Output the (X, Y) coordinate of the center of the cell containing the given text.  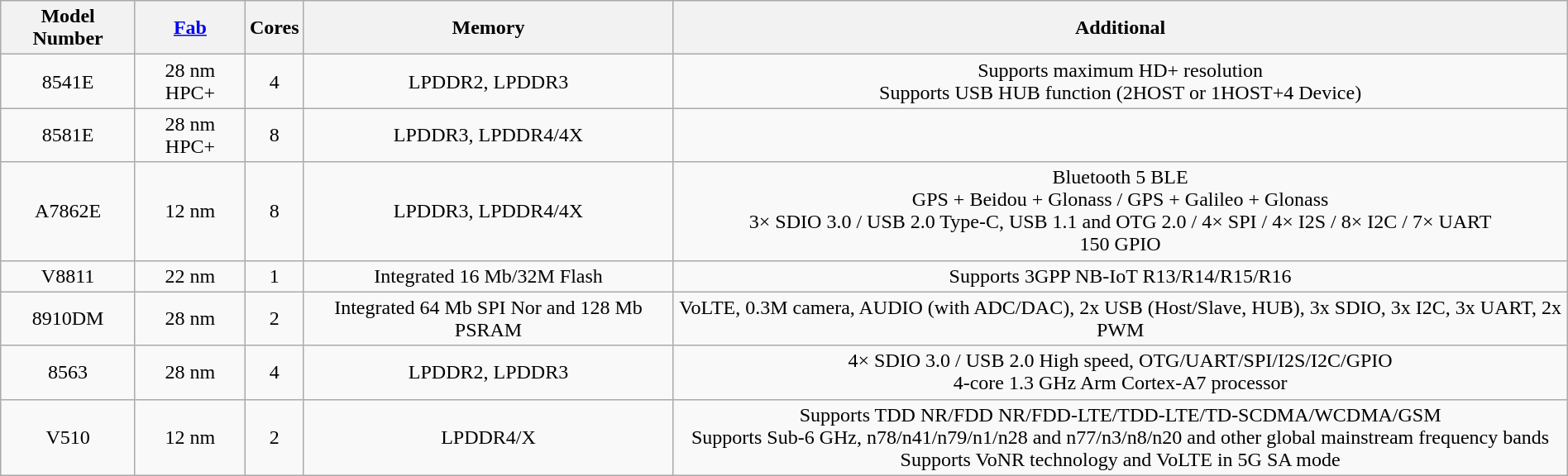
Integrated 64 Mb SPI Nor and 128 Mb PSRAM (488, 319)
V510 (68, 437)
Additional (1120, 28)
22 nm (190, 276)
A7862E (68, 212)
8541E (68, 81)
LPDDR4/X (488, 437)
1 (275, 276)
8563 (68, 372)
Model Number (68, 28)
4× SDIO 3.0 / USB 2.0 High speed, OTG/UART/SPI/I2S/I2C/GPIO4-core 1.3 GHz Arm Cortex-A7 processor (1120, 372)
Supports maximum HD+ resolutionSupports USB HUB function (2HOST or 1HOST+4 Device) (1120, 81)
Supports 3GPP NB-IoT R13/R14/R15/R16 (1120, 276)
Memory (488, 28)
Cores (275, 28)
8581E (68, 136)
V8811 (68, 276)
Fab (190, 28)
Integrated 16 Mb/32M Flash (488, 276)
8910DM (68, 319)
VoLTE, 0.3M camera, AUDIO (with ADC/DAC), 2x USB (Host/Slave, HUB), 3x SDIO, 3x I2C, 3x UART, 2x PWM (1120, 319)
